Provide the [X, Y] coordinate of the cell's center where the given text is located.  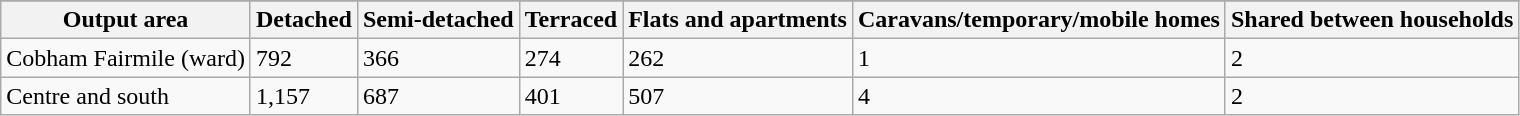
1 [1038, 58]
Terraced [570, 20]
Detached [304, 20]
Flats and apartments [738, 20]
Centre and south [126, 96]
Semi-detached [438, 20]
401 [570, 96]
Output area [126, 20]
274 [570, 58]
4 [1038, 96]
Shared between households [1372, 20]
1,157 [304, 96]
366 [438, 58]
Cobham Fairmile (ward) [126, 58]
Caravans/temporary/mobile homes [1038, 20]
262 [738, 58]
687 [438, 96]
792 [304, 58]
507 [738, 96]
